Capture the cell that displays the provided text and extract its (x, y) central coordinate. 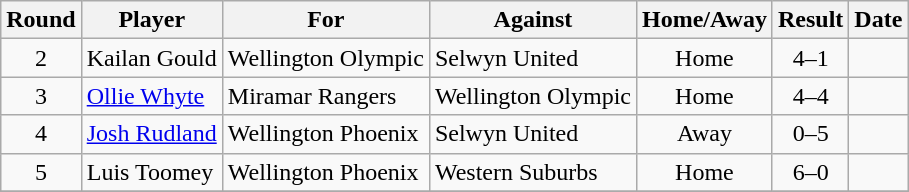
2 (41, 58)
Player (152, 20)
Away (704, 134)
For (326, 20)
0–5 (810, 134)
Against (532, 20)
Home/Away (704, 20)
4 (41, 134)
6–0 (810, 172)
Kailan Gould (152, 58)
3 (41, 96)
Luis Toomey (152, 172)
4–1 (810, 58)
Date (878, 20)
Miramar Rangers (326, 96)
Ollie Whyte (152, 96)
Western Suburbs (532, 172)
Round (41, 20)
Result (810, 20)
4–4 (810, 96)
Josh Rudland (152, 134)
5 (41, 172)
